Determine the [X, Y] coordinate at the center of the cell enclosing the given text.  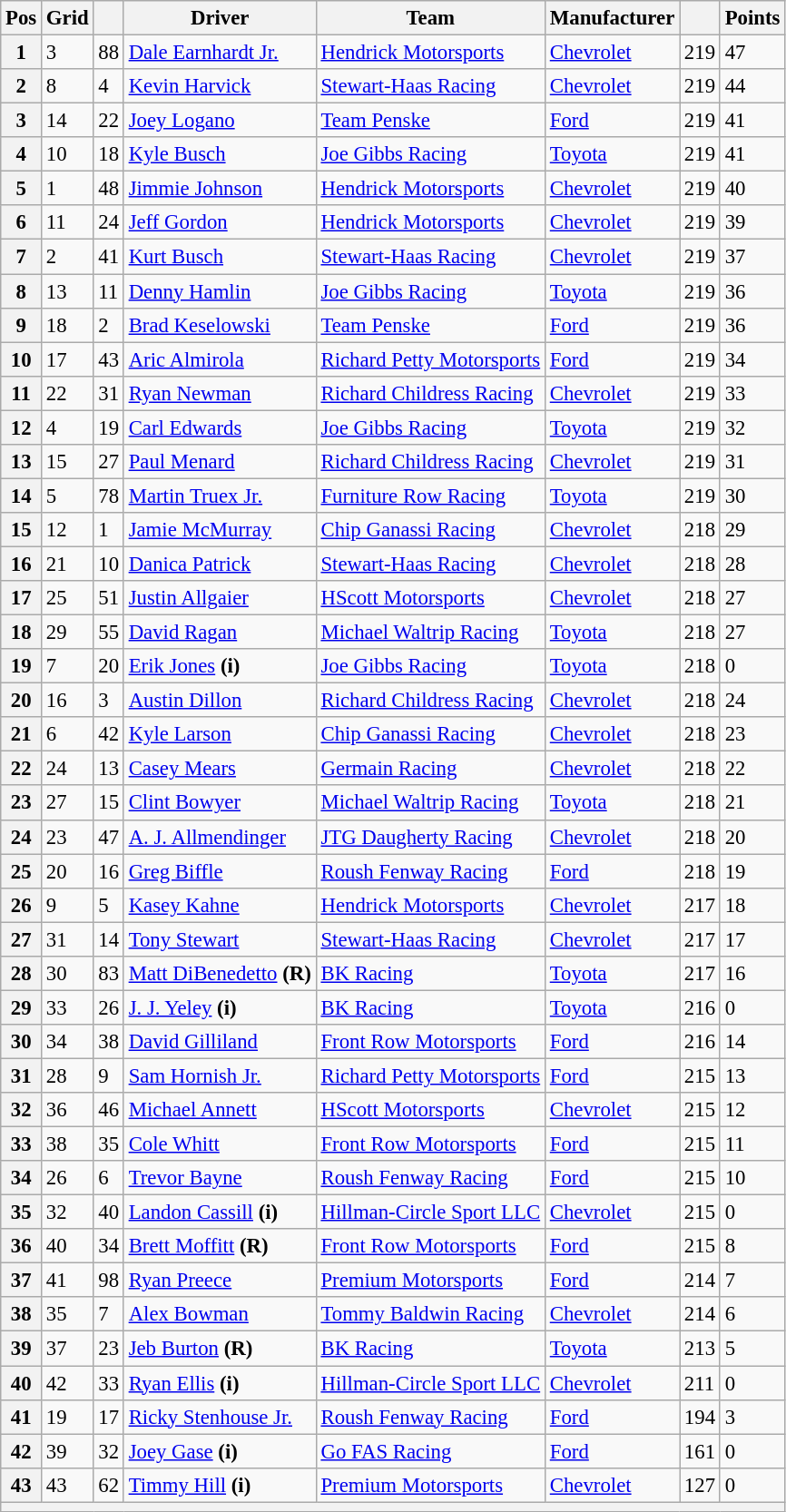
Ryan Newman [220, 393]
Jeff Gordon [220, 222]
55 [109, 633]
Alex Bowman [220, 1315]
Danica Patrick [220, 564]
Greg Biffle [220, 871]
Driver [220, 18]
Kyle Busch [220, 154]
62 [109, 1485]
Ryan Preece [220, 1281]
Dale Earnhardt Jr. [220, 53]
Jamie McMurray [220, 530]
Brett Moffitt (R) [220, 1246]
Points [752, 18]
127 [701, 1485]
51 [109, 598]
Ricky Stenhouse Jr. [220, 1417]
Germain Racing [430, 769]
88 [109, 53]
Erik Jones (i) [220, 666]
Brad Keselowski [220, 325]
Kurt Busch [220, 257]
Tommy Baldwin Racing [430, 1315]
Trevor Bayne [220, 1178]
J. J. Yeley (i) [220, 1007]
46 [109, 1110]
Manufacturer [612, 18]
Joey Logano [220, 121]
Pos [22, 18]
83 [109, 974]
Go FAS Racing [430, 1451]
David Ragan [220, 633]
David Gilliland [220, 1042]
JTG Daugherty Racing [430, 837]
Joey Gase (i) [220, 1451]
Aric Almirola [220, 359]
Kevin Harvick [220, 86]
Justin Allgaier [220, 598]
Team [430, 18]
194 [701, 1417]
Tony Stewart [220, 939]
Cole Whitt [220, 1144]
161 [701, 1451]
Matt DiBenedetto (R) [220, 974]
Grid [67, 18]
Michael Annett [220, 1110]
211 [701, 1383]
Ryan Ellis (i) [220, 1383]
78 [109, 496]
Clint Bowyer [220, 803]
Landon Cassill (i) [220, 1213]
Sam Hornish Jr. [220, 1075]
Martin Truex Jr. [220, 496]
213 [701, 1349]
Jimmie Johnson [220, 189]
Austin Dillon [220, 701]
98 [109, 1281]
Kyle Larson [220, 734]
Timmy Hill (i) [220, 1485]
Denny Hamlin [220, 291]
Furniture Row Racing [430, 496]
48 [109, 189]
Paul Menard [220, 462]
Casey Mears [220, 769]
Jeb Burton (R) [220, 1349]
A. J. Allmendinger [220, 837]
44 [752, 86]
Carl Edwards [220, 427]
Kasey Kahne [220, 905]
